Provide the (X, Y) coordinate of the cell's center where the given text is located.  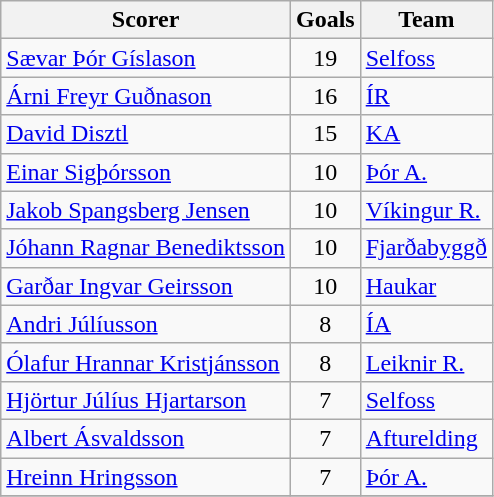
KA (426, 134)
Albert Ásvaldsson (146, 438)
Hreinn Hringsson (146, 477)
19 (325, 58)
ÍR (426, 96)
Jóhann Ragnar Benediktsson (146, 248)
Víkingur R. (426, 210)
ÍA (426, 324)
Jakob Spangsberg Jensen (146, 210)
Sævar Þór Gíslason (146, 58)
Afturelding (426, 438)
Hjörtur Júlíus Hjartarson (146, 400)
Árni Freyr Guðnason (146, 96)
Haukar (426, 286)
15 (325, 134)
Team (426, 20)
Fjarðabyggð (426, 248)
Andri Júlíusson (146, 324)
Scorer (146, 20)
Ólafur Hrannar Kristjánsson (146, 362)
Garðar Ingvar Geirsson (146, 286)
Einar Sigþórsson (146, 172)
16 (325, 96)
Leiknir R. (426, 362)
Goals (325, 20)
David Disztl (146, 134)
